Locate the cell with the specified text and output its [X, Y] center coordinate. 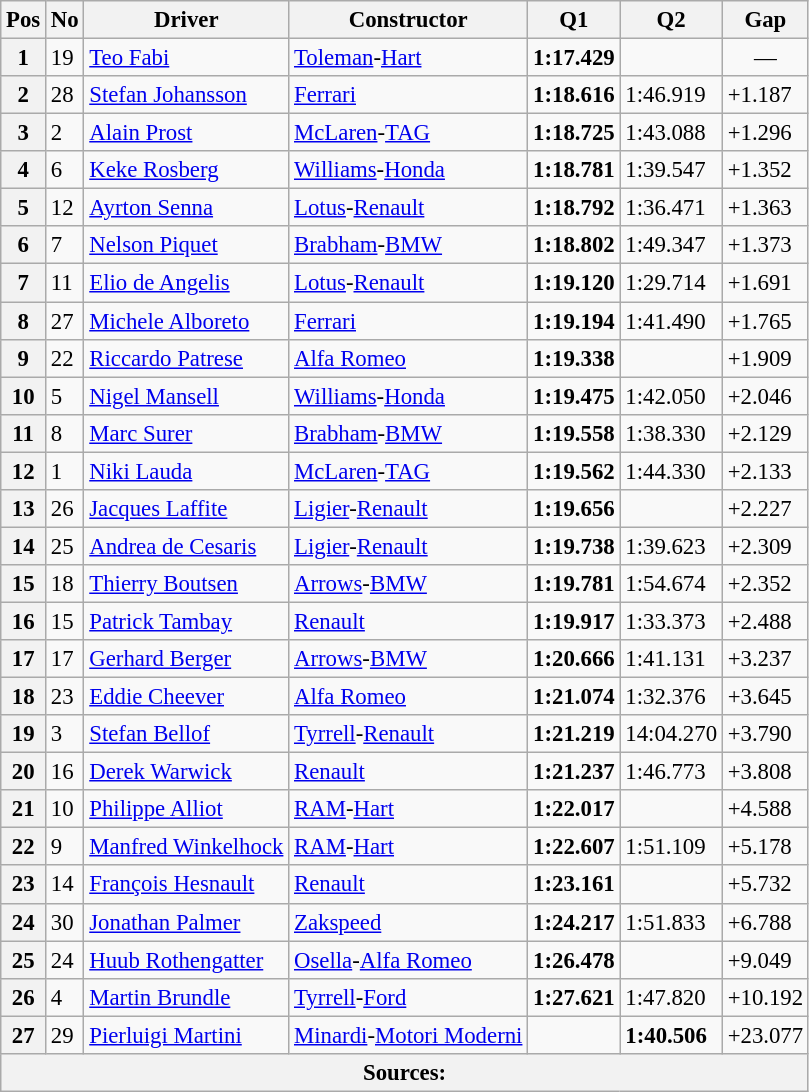
Alain Prost [186, 133]
Philippe Alliot [186, 809]
1:23.161 [574, 885]
30 [65, 922]
1:19.562 [574, 471]
Riccardo Patrese [186, 358]
1:42.050 [671, 396]
Eddie Cheever [186, 697]
+2.133 [765, 471]
+2.352 [765, 584]
1:54.674 [671, 584]
Stefan Johansson [186, 95]
Patrick Tambay [186, 621]
Stefan Bellof [186, 734]
+1.363 [765, 208]
13 [24, 509]
1:20.666 [574, 659]
1:26.478 [574, 960]
Constructor [408, 20]
Sources: [405, 1073]
Tyrrell-Renault [408, 734]
Marc Surer [186, 433]
1:32.376 [671, 697]
+5.178 [765, 847]
1:24.217 [574, 922]
1:19.338 [574, 358]
14:04.270 [671, 734]
Nigel Mansell [186, 396]
1:18.781 [574, 170]
+2.046 [765, 396]
1:46.773 [671, 772]
+3.790 [765, 734]
1:19.475 [574, 396]
Gap [765, 20]
1:47.820 [671, 997]
+9.049 [765, 960]
1:46.919 [671, 95]
1:19.558 [574, 433]
Derek Warwick [186, 772]
Minardi-Motori Moderni [408, 1035]
Elio de Angelis [186, 283]
29 [65, 1035]
1:19.781 [574, 584]
Pos [24, 20]
+2.227 [765, 509]
20 [24, 772]
Osella-Alfa Romeo [408, 960]
+3.808 [765, 772]
1:33.373 [671, 621]
Tyrrell-Ford [408, 997]
— [765, 58]
1:36.471 [671, 208]
Ayrton Senna [186, 208]
1:51.109 [671, 847]
Driver [186, 20]
1:18.725 [574, 133]
1:43.088 [671, 133]
+2.488 [765, 621]
1:18.616 [574, 95]
1:18.792 [574, 208]
Teo Fabi [186, 58]
+23.077 [765, 1035]
1:19.120 [574, 283]
+4.588 [765, 809]
Pierluigi Martini [186, 1035]
1:21.237 [574, 772]
+1.187 [765, 95]
+3.645 [765, 697]
1:18.802 [574, 245]
1:49.347 [671, 245]
1:22.607 [574, 847]
1:40.506 [671, 1035]
Michele Alboreto [186, 321]
+5.732 [765, 885]
Manfred Winkelhock [186, 847]
1:19.194 [574, 321]
1:29.714 [671, 283]
+1.373 [765, 245]
1:41.490 [671, 321]
François Hesnault [186, 885]
+10.192 [765, 997]
1:21.219 [574, 734]
Andrea de Cesaris [186, 546]
1:19.917 [574, 621]
1:39.623 [671, 546]
1:22.017 [574, 809]
Niki Lauda [186, 471]
Martin Brundle [186, 997]
1:21.074 [574, 697]
+1.352 [765, 170]
Huub Rothengatter [186, 960]
1:41.131 [671, 659]
1:44.330 [671, 471]
1:19.656 [574, 509]
21 [24, 809]
No [65, 20]
Toleman-Hart [408, 58]
Thierry Boutsen [186, 584]
+2.129 [765, 433]
Zakspeed [408, 922]
1:27.621 [574, 997]
Q2 [671, 20]
Jacques Laffite [186, 509]
Q1 [574, 20]
+6.788 [765, 922]
Nelson Piquet [186, 245]
+1.691 [765, 283]
1:17.429 [574, 58]
Gerhard Berger [186, 659]
+3.237 [765, 659]
+1.765 [765, 321]
+1.909 [765, 358]
28 [65, 95]
Jonathan Palmer [186, 922]
1:39.547 [671, 170]
1:51.833 [671, 922]
+2.309 [765, 546]
+1.296 [765, 133]
Keke Rosberg [186, 170]
1:19.738 [574, 546]
1:38.330 [671, 433]
